Scan for the cell matching the given text and deliver its (x, y) coordinate at center. 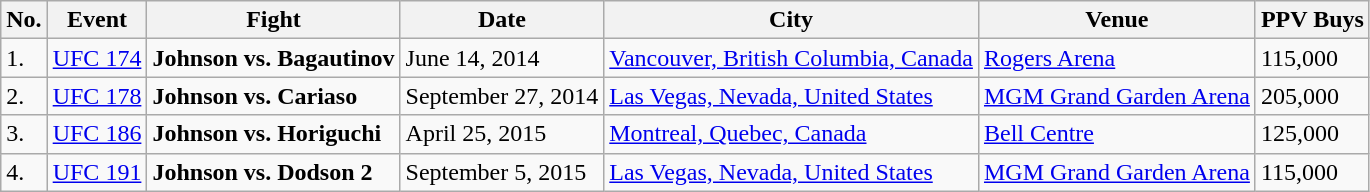
205,000 (1312, 96)
Rogers Arena (1116, 58)
Fight (274, 20)
UFC 178 (97, 96)
No. (24, 20)
4. (24, 172)
June 14, 2014 (502, 58)
Bell Centre (1116, 134)
2. (24, 96)
September 5, 2015 (502, 172)
PPV Buys (1312, 20)
Vancouver, British Columbia, Canada (792, 58)
City (792, 20)
125,000 (1312, 134)
Event (97, 20)
Johnson vs. Bagautinov (274, 58)
April 25, 2015 (502, 134)
UFC 186 (97, 134)
Johnson vs. Dodson 2 (274, 172)
Johnson vs. Horiguchi (274, 134)
Johnson vs. Cariaso (274, 96)
Date (502, 20)
UFC 191 (97, 172)
UFC 174 (97, 58)
3. (24, 134)
1. (24, 58)
Montreal, Quebec, Canada (792, 134)
September 27, 2014 (502, 96)
Venue (1116, 20)
